Determine the (X, Y) coordinate at the center of the cell enclosing the given text.  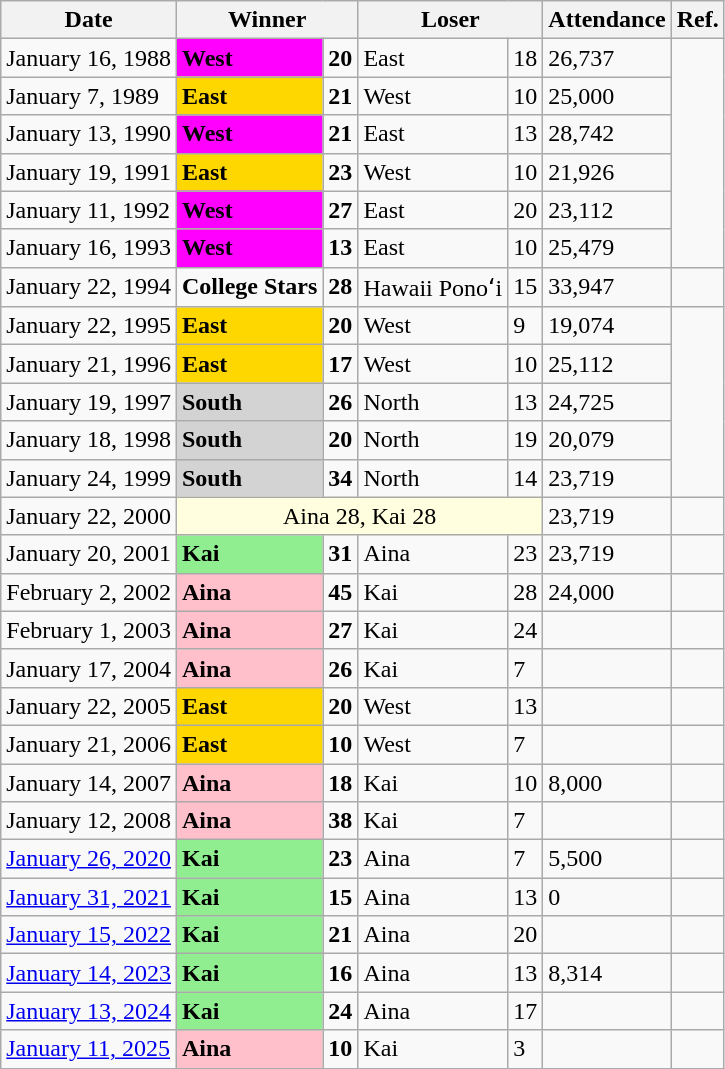
January 20, 2001 (89, 554)
January 19, 1997 (89, 402)
January 22, 1995 (89, 326)
0 (607, 897)
January 17, 2004 (89, 668)
19 (526, 440)
January 22, 2000 (89, 516)
Loser (450, 20)
January 18, 1998 (89, 440)
January 14, 2023 (89, 973)
33,947 (607, 287)
9 (526, 326)
8,000 (607, 783)
20,079 (607, 440)
January 24, 1999 (89, 478)
Date (89, 20)
January 21, 2006 (89, 744)
January 31, 2021 (89, 897)
Winner (266, 20)
Aina 28, Kai 28 (359, 516)
January 22, 2005 (89, 706)
January 22, 1994 (89, 287)
23,112 (607, 210)
February 1, 2003 (89, 630)
28,742 (607, 134)
January 19, 1991 (89, 172)
25,000 (607, 96)
26,737 (607, 58)
January 26, 2020 (89, 859)
34 (340, 478)
25,112 (607, 364)
February 2, 2002 (89, 592)
19,074 (607, 326)
January 14, 2007 (89, 783)
Hawaii Ponoʻi (433, 287)
16 (340, 973)
8,314 (607, 973)
January 12, 2008 (89, 821)
January 16, 1988 (89, 58)
January 11, 2025 (89, 1049)
January 13, 1990 (89, 134)
21,926 (607, 172)
January 7, 1989 (89, 96)
45 (340, 592)
14 (526, 478)
January 15, 2022 (89, 935)
25,479 (607, 248)
January 13, 2024 (89, 1011)
5,500 (607, 859)
Ref. (698, 20)
3 (526, 1049)
College Stars (249, 287)
January 16, 1993 (89, 248)
Attendance (607, 20)
January 21, 1996 (89, 364)
24,725 (607, 402)
January 11, 1992 (89, 210)
31 (340, 554)
24,000 (607, 592)
38 (340, 821)
